Pinpoint the cell where the given text exists, returning its [x, y] midpoint coordinate. 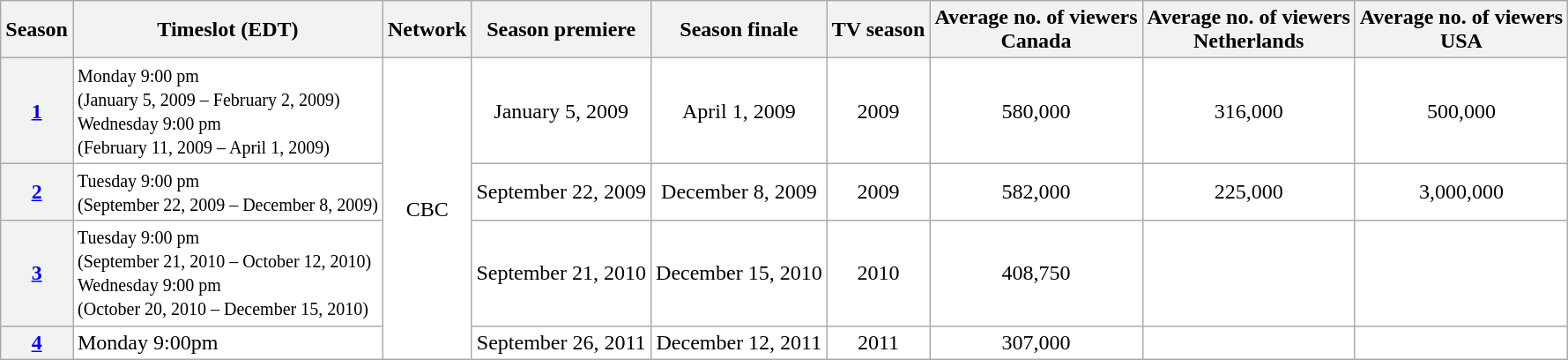
2010 [878, 274]
December 8, 2009 [739, 192]
Monday 9:00pm [227, 342]
307,000 [1037, 342]
582,000 [1037, 192]
580,000 [1037, 111]
January 5, 2009 [561, 111]
Season finale [739, 30]
316,000 [1248, 111]
Tuesday 9:00 pm (September 22, 2009 – December 8, 2009) [227, 192]
3 [37, 274]
TV season [878, 30]
225,000 [1248, 192]
Average no. of viewersUSA [1461, 30]
Season premiere [561, 30]
1 [37, 111]
4 [37, 342]
Timeslot (EDT) [227, 30]
Network [427, 30]
September 22, 2009 [561, 192]
Monday 9:00 pm (January 5, 2009 – February 2, 2009)Wednesday 9:00 pm (February 11, 2009 – April 1, 2009) [227, 111]
Tuesday 9:00 pm (September 21, 2010 – October 12, 2010)Wednesday 9:00 pm (October 20, 2010 – December 15, 2010) [227, 274]
CBC [427, 208]
500,000 [1461, 111]
September 26, 2011 [561, 342]
September 21, 2010 [561, 274]
April 1, 2009 [739, 111]
2 [37, 192]
December 15, 2010 [739, 274]
2011 [878, 342]
Season [37, 30]
Average no. of viewersNetherlands [1248, 30]
408,750 [1037, 274]
Average no. of viewersCanada [1037, 30]
3,000,000 [1461, 192]
December 12, 2011 [739, 342]
